Detect which cell encompasses the target text, then output its [X, Y] center coordinate. 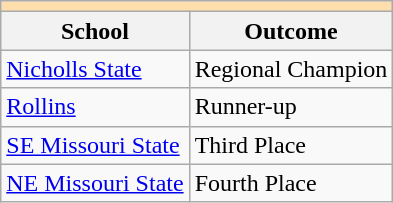
NE Missouri State [95, 183]
Nicholls State [95, 69]
Outcome [291, 31]
Fourth Place [291, 183]
Regional Champion [291, 69]
Runner-up [291, 107]
SE Missouri State [95, 145]
Third Place [291, 145]
School [95, 31]
Rollins [95, 107]
